Find where the given text appears and provide that cell's center as (X, Y) coordinate. 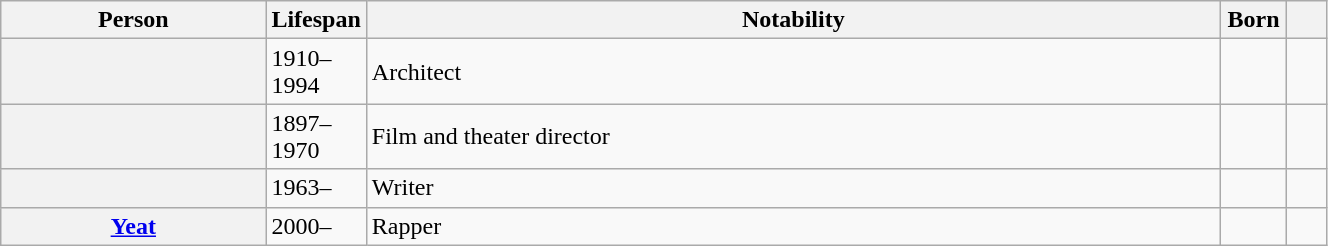
Notability (793, 20)
Film and theater director (793, 136)
Lifespan (316, 20)
1963– (316, 188)
Writer (793, 188)
Architect (793, 72)
1897–1970 (316, 136)
Yeat (134, 226)
Rapper (793, 226)
Person (134, 20)
2000– (316, 226)
Born (1253, 20)
1910–1994 (316, 72)
